Scan for the cell matching the given text and deliver its [x, y] coordinate at center. 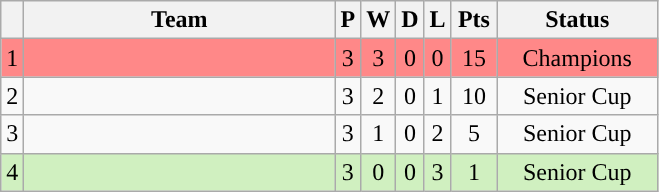
Pts [474, 20]
Champions [578, 58]
5 [474, 134]
L [438, 20]
10 [474, 96]
D [410, 20]
P [348, 20]
Team [180, 20]
15 [474, 58]
W [378, 20]
4 [12, 172]
Status [578, 20]
